Identify which cell holds the provided text, then report its [x, y] central coordinate. 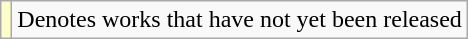
Denotes works that have not yet been released [240, 20]
